Identify which cell holds the provided text, then report its (X, Y) central coordinate. 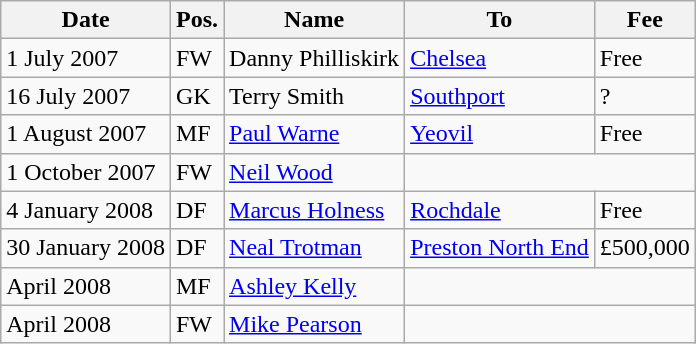
GK (196, 96)
Fee (644, 20)
? (644, 96)
Pos. (196, 20)
30 January 2008 (86, 248)
£500,000 (644, 248)
Name (314, 20)
Date (86, 20)
16 July 2007 (86, 96)
Mike Pearson (314, 324)
Danny Philliskirk (314, 58)
To (500, 20)
Preston North End (500, 248)
Terry Smith (314, 96)
Neil Wood (314, 172)
Southport (500, 96)
1 August 2007 (86, 134)
Marcus Holness (314, 210)
4 January 2008 (86, 210)
1 July 2007 (86, 58)
Yeovil (500, 134)
1 October 2007 (86, 172)
Ashley Kelly (314, 286)
Chelsea (500, 58)
Paul Warne (314, 134)
Rochdale (500, 210)
Neal Trotman (314, 248)
